Extract the [X, Y] coordinate from the center of the cell holding the provided text.  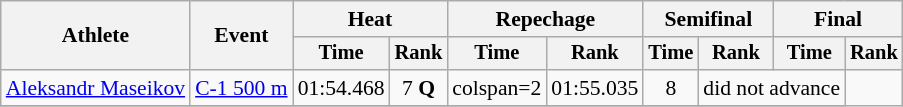
Athlete [96, 36]
Event [241, 36]
Heat [370, 19]
colspan=2 [496, 88]
C-1 500 m [241, 88]
8 [670, 88]
did not advance [772, 88]
01:54.468 [342, 88]
Final [838, 19]
7 Q [419, 88]
Aleksandr Maseikov [96, 88]
01:55.035 [594, 88]
Semifinal [708, 19]
Repechage [545, 19]
